Pinpoint the cell where the given text exists, returning its (X, Y) midpoint coordinate. 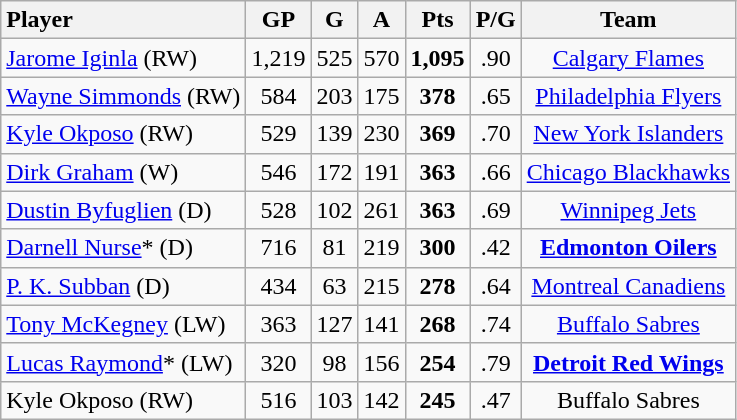
172 (334, 172)
254 (438, 362)
Darnell Nurse* (D) (124, 248)
P. K. Subban (D) (124, 286)
GP (278, 20)
Team (628, 20)
156 (382, 362)
268 (438, 324)
Lucas Raymond* (LW) (124, 362)
New York Islanders (628, 134)
261 (382, 210)
528 (278, 210)
Pts (438, 20)
Player (124, 20)
102 (334, 210)
529 (278, 134)
219 (382, 248)
320 (278, 362)
P/G (496, 20)
141 (382, 324)
142 (382, 400)
.66 (496, 172)
Jarome Iginla (RW) (124, 58)
230 (382, 134)
.79 (496, 362)
546 (278, 172)
278 (438, 286)
Philadelphia Flyers (628, 96)
378 (438, 96)
Chicago Blackhawks (628, 172)
Detroit Red Wings (628, 362)
139 (334, 134)
.70 (496, 134)
191 (382, 172)
Winnipeg Jets (628, 210)
A (382, 20)
.42 (496, 248)
1,219 (278, 58)
300 (438, 248)
Wayne Simmonds (RW) (124, 96)
Dirk Graham (W) (124, 172)
Dustin Byfuglien (D) (124, 210)
.65 (496, 96)
Calgary Flames (628, 58)
570 (382, 58)
369 (438, 134)
.74 (496, 324)
.90 (496, 58)
.64 (496, 286)
215 (382, 286)
98 (334, 362)
175 (382, 96)
1,095 (438, 58)
245 (438, 400)
584 (278, 96)
81 (334, 248)
Tony McKegney (LW) (124, 324)
434 (278, 286)
Edmonton Oilers (628, 248)
103 (334, 400)
203 (334, 96)
716 (278, 248)
Montreal Canadiens (628, 286)
525 (334, 58)
.69 (496, 210)
127 (334, 324)
G (334, 20)
516 (278, 400)
.47 (496, 400)
63 (334, 286)
